Capture the cell that displays the provided text and extract its (x, y) central coordinate. 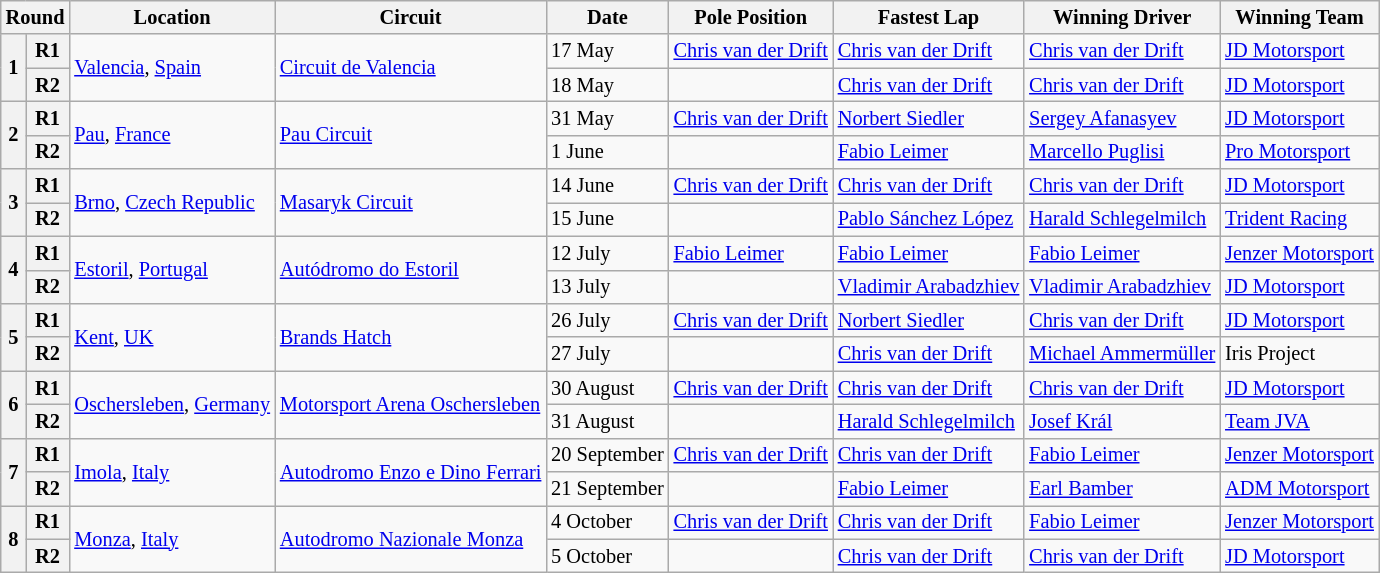
15 June (607, 219)
Pro Motorsport (1300, 152)
Pole Position (751, 17)
Monza, Italy (172, 538)
1 (14, 68)
Team JVA (1300, 421)
Motorsport Arena Oschersleben (410, 404)
3 (14, 202)
Pau Circuit (410, 134)
Autodromo Enzo e Dino Ferrari (410, 472)
17 May (607, 51)
Sergey Afanasyev (1122, 118)
Brands Hatch (410, 336)
5 October (607, 556)
Imola, Italy (172, 472)
Brno, Czech Republic (172, 202)
14 June (607, 186)
26 July (607, 320)
4 (14, 270)
Estoril, Portugal (172, 270)
Location (172, 17)
Masaryk Circuit (410, 202)
Winning Team (1300, 17)
6 (14, 404)
Autodromo Nazionale Monza (410, 538)
Marcello Puglisi (1122, 152)
12 July (607, 253)
Round (36, 17)
21 September (607, 489)
31 August (607, 421)
31 May (607, 118)
Valencia, Spain (172, 68)
2 (14, 134)
Autódromo do Estoril (410, 270)
13 July (607, 287)
20 September (607, 455)
Kent, UK (172, 336)
Pau, France (172, 134)
Oschersleben, Germany (172, 404)
Circuit (410, 17)
ADM Motorsport (1300, 489)
Josef Král (1122, 421)
7 (14, 472)
Circuit de Valencia (410, 68)
Michael Ammermüller (1122, 354)
4 October (607, 522)
Fastest Lap (928, 17)
Pablo Sánchez López (928, 219)
Winning Driver (1122, 17)
Trident Racing (1300, 219)
5 (14, 336)
Iris Project (1300, 354)
30 August (607, 388)
8 (14, 538)
27 July (607, 354)
Earl Bamber (1122, 489)
1 June (607, 152)
18 May (607, 85)
Date (607, 17)
